Return (x, y) of the center of cell containing provided text 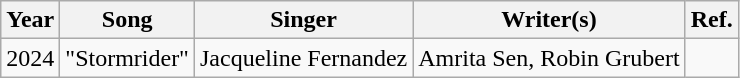
Jacqueline Fernandez (303, 58)
"Stormrider" (128, 58)
Singer (303, 20)
Amrita Sen, Robin Grubert (549, 58)
Year (30, 20)
2024 (30, 58)
Ref. (712, 20)
Writer(s) (549, 20)
Song (128, 20)
